Identify which cell holds the provided text, then report its (x, y) central coordinate. 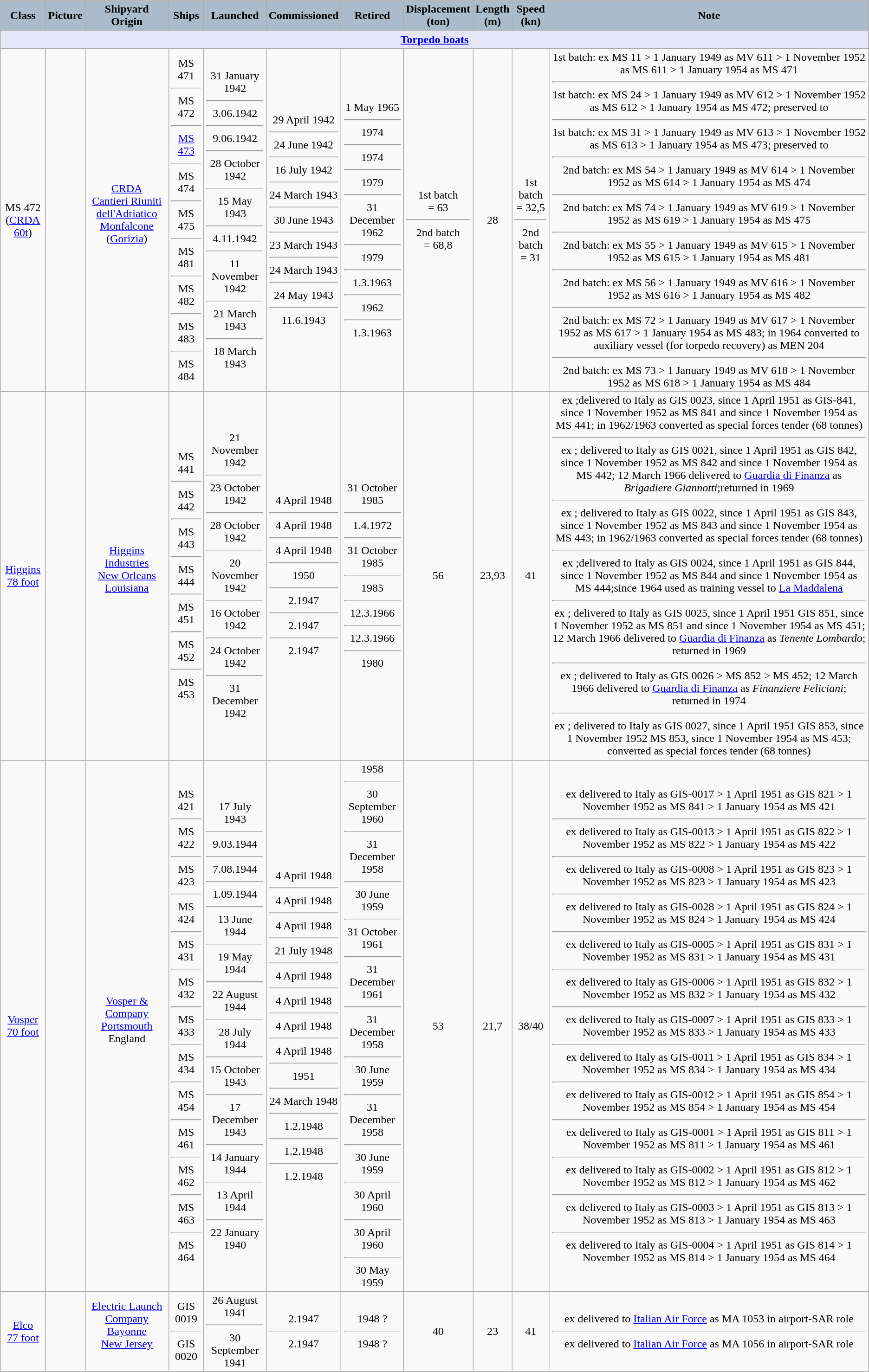
31 October 19851.4.197231 October 1985198512.3.196612.3.19661980 (372, 576)
Higgins78 foot (23, 576)
Displacement(ton) (438, 16)
Launched (235, 16)
4 April 19484 April 19484 April 194819502.19472.19472.1947 (304, 576)
1 May 196519741974197931 December 196219791.3.196319621.3.1963 (372, 220)
1948 ?1948 ? (372, 1332)
4 April 19484 April 19484 April 194821 July 19484 April 19484 April 19484 April 19484 April 1948195124 March 19481.2.19481.2.19481.2.1948 (304, 1025)
40 (438, 1332)
Class (23, 16)
Commissioned (304, 16)
Speed(kn) (531, 16)
21 November 194223 October 194228 October 194220 November 194216 October 194224 October 194231 December 1942 (235, 576)
21,7 (493, 1025)
ex delivered to Italian Air Force as MA 1053 in airport-SAR roleex delivered to Italian Air Force as MA 1056 in airport-SAR role (709, 1332)
2.19472.1947 (304, 1332)
38/40 (531, 1025)
1st batch= 632nd batch= 68,8 (438, 220)
Note (709, 16)
ShipyardOrigin (127, 16)
MS 472(CRDA 60t) (23, 220)
GIS 0019 GIS 0020 (186, 1332)
Retired (372, 16)
Length(m) (493, 16)
Vosper70 foot (23, 1025)
Vosper & CompanyPortsmouthEngland (127, 1025)
26 August 194130 September 1941 (235, 1332)
Ships (186, 16)
28 (493, 220)
23 (493, 1332)
23,93 (493, 576)
Torpedo boats (434, 39)
MS 441 MS 442 MS 443 MS 444 MS 451MS 452 MS 453 (186, 576)
MS 471 MS 472 MS 473MS 474 MS 475 MS 481MS 482MS 483 MS 484 (186, 220)
Higgins IndustriesNew OrleansLouisiana (127, 576)
Electric Launch CompanyBayonneNew Jersey (127, 1332)
MS 421MS 422MS 423MS 424 MS 431MS 432MS 433 MS 434 MS 454 MS 461 MS 462 MS 463MS 464 (186, 1025)
56 (438, 576)
29 April 194224 June 194216 July 194224 March 194330 June 194323 March 194324 March 194324 May 194311.6.1943 (304, 220)
53 (438, 1025)
Picture (65, 16)
31 January 19423.06.19429.06.194228 October 194215 May 19434.11.194211 November 194221 March 194318 March 1943 (235, 220)
1st batch= 32,52nd batch= 31 (531, 220)
CRDACantieri Riuniti dell'AdriaticoMonfalcone(Gorizia) (127, 220)
Elco77 foot (23, 1332)
